From the cell containing the given text, extract its center point as (X, Y) coordinate. 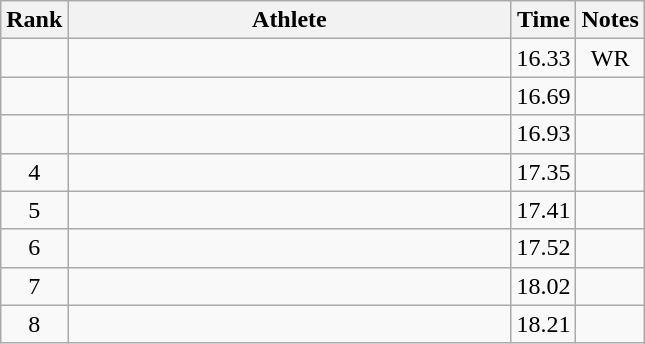
18.21 (544, 324)
Time (544, 20)
17.52 (544, 248)
WR (610, 58)
17.35 (544, 172)
6 (34, 248)
17.41 (544, 210)
4 (34, 172)
18.02 (544, 286)
7 (34, 286)
Rank (34, 20)
Notes (610, 20)
16.33 (544, 58)
5 (34, 210)
8 (34, 324)
Athlete (290, 20)
16.69 (544, 96)
16.93 (544, 134)
